Find where the given text appears and provide that cell's center as [X, Y] coordinate. 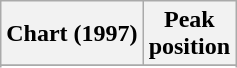
Peakposition [189, 34]
Chart (1997) [72, 34]
